Pinpoint the cell where the given text exists, returning its (X, Y) midpoint coordinate. 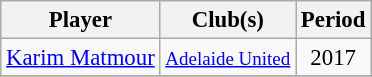
Club(s) (228, 20)
Period (334, 20)
Karim Matmour (80, 58)
2017 (334, 58)
Adelaide United (228, 58)
Player (80, 20)
